Identify which cell holds the provided text, then report its [x, y] central coordinate. 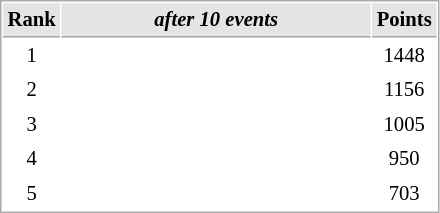
950 [404, 158]
2 [32, 90]
Rank [32, 20]
3 [32, 124]
Points [404, 20]
703 [404, 194]
after 10 events [216, 20]
1156 [404, 90]
1 [32, 56]
1005 [404, 124]
4 [32, 158]
5 [32, 194]
1448 [404, 56]
